Return [X, Y] of the center of cell containing provided text 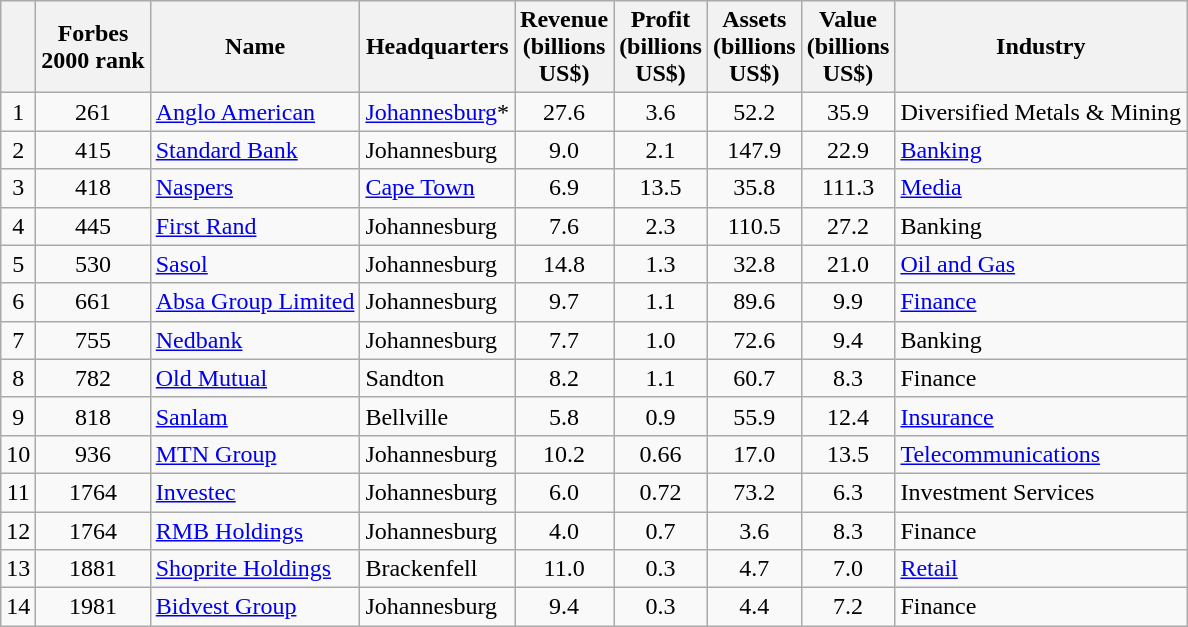
12 [18, 531]
27.6 [564, 112]
9.9 [848, 302]
1.3 [661, 264]
27.2 [848, 226]
530 [93, 264]
147.9 [754, 150]
13 [18, 569]
Headquarters [438, 47]
755 [93, 340]
Brackenfell [438, 569]
Diversified Metals & Mining [1041, 112]
6 [18, 302]
14 [18, 607]
7.0 [848, 569]
Investment Services [1041, 492]
Oil and Gas [1041, 264]
7.7 [564, 340]
Retail [1041, 569]
Bellville [438, 416]
Insurance [1041, 416]
9.7 [564, 302]
11.0 [564, 569]
Bidvest Group [255, 607]
Name [255, 47]
4.4 [754, 607]
73.2 [754, 492]
1881 [93, 569]
32.8 [754, 264]
89.6 [754, 302]
22.9 [848, 150]
4 [18, 226]
7.2 [848, 607]
6.0 [564, 492]
110.5 [754, 226]
5.8 [564, 416]
Value(billions US$) [848, 47]
4.0 [564, 531]
Telecommunications [1041, 454]
Sandton [438, 378]
Revenue(billions US$) [564, 47]
MTN Group [255, 454]
445 [93, 226]
0.9 [661, 416]
RMB Holdings [255, 531]
9 [18, 416]
Nedbank [255, 340]
3 [18, 188]
1.0 [661, 340]
Industry [1041, 47]
1981 [93, 607]
52.2 [754, 112]
2.1 [661, 150]
111.3 [848, 188]
35.9 [848, 112]
First Rand [255, 226]
0.66 [661, 454]
4.7 [754, 569]
17.0 [754, 454]
60.7 [754, 378]
2 [18, 150]
7.6 [564, 226]
Johannesburg* [438, 112]
Sasol [255, 264]
936 [93, 454]
12.4 [848, 416]
Anglo American [255, 112]
Old Mutual [255, 378]
661 [93, 302]
0.7 [661, 531]
6.9 [564, 188]
14.8 [564, 264]
6.3 [848, 492]
Cape Town [438, 188]
2.3 [661, 226]
8 [18, 378]
Absa Group Limited [255, 302]
Assets(billions US$) [754, 47]
Investec [255, 492]
7 [18, 340]
21.0 [848, 264]
782 [93, 378]
0.72 [661, 492]
418 [93, 188]
11 [18, 492]
Shoprite Holdings [255, 569]
818 [93, 416]
Profit(billions US$) [661, 47]
261 [93, 112]
Forbes 2000 rank [93, 47]
Naspers [255, 188]
35.8 [754, 188]
415 [93, 150]
5 [18, 264]
10 [18, 454]
Sanlam [255, 416]
Standard Bank [255, 150]
55.9 [754, 416]
72.6 [754, 340]
1 [18, 112]
Media [1041, 188]
10.2 [564, 454]
9.0 [564, 150]
8.2 [564, 378]
